Identify which cell holds the provided text, then report its [x, y] central coordinate. 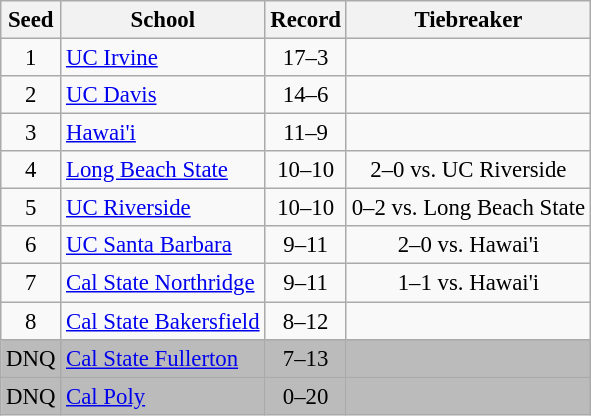
Record [306, 20]
Long Beach State [163, 170]
2–0 vs. Hawai'i [468, 245]
11–9 [306, 133]
Hawai'i [163, 133]
17–3 [306, 58]
7–13 [306, 358]
4 [31, 170]
8–12 [306, 321]
Seed [31, 20]
UC Riverside [163, 208]
14–6 [306, 95]
6 [31, 245]
UC Santa Barbara [163, 245]
2 [31, 95]
Tiebreaker [468, 20]
Cal Poly [163, 396]
3 [31, 133]
UC Irvine [163, 58]
Cal State Bakersfield [163, 321]
0–2 vs. Long Beach State [468, 208]
0–20 [306, 396]
7 [31, 283]
5 [31, 208]
School [163, 20]
2–0 vs. UC Riverside [468, 170]
8 [31, 321]
UC Davis [163, 95]
Cal State Fullerton [163, 358]
1 [31, 58]
1–1 vs. Hawai'i [468, 283]
Cal State Northridge [163, 283]
